Scan for the cell matching the given text and deliver its (x, y) coordinate at center. 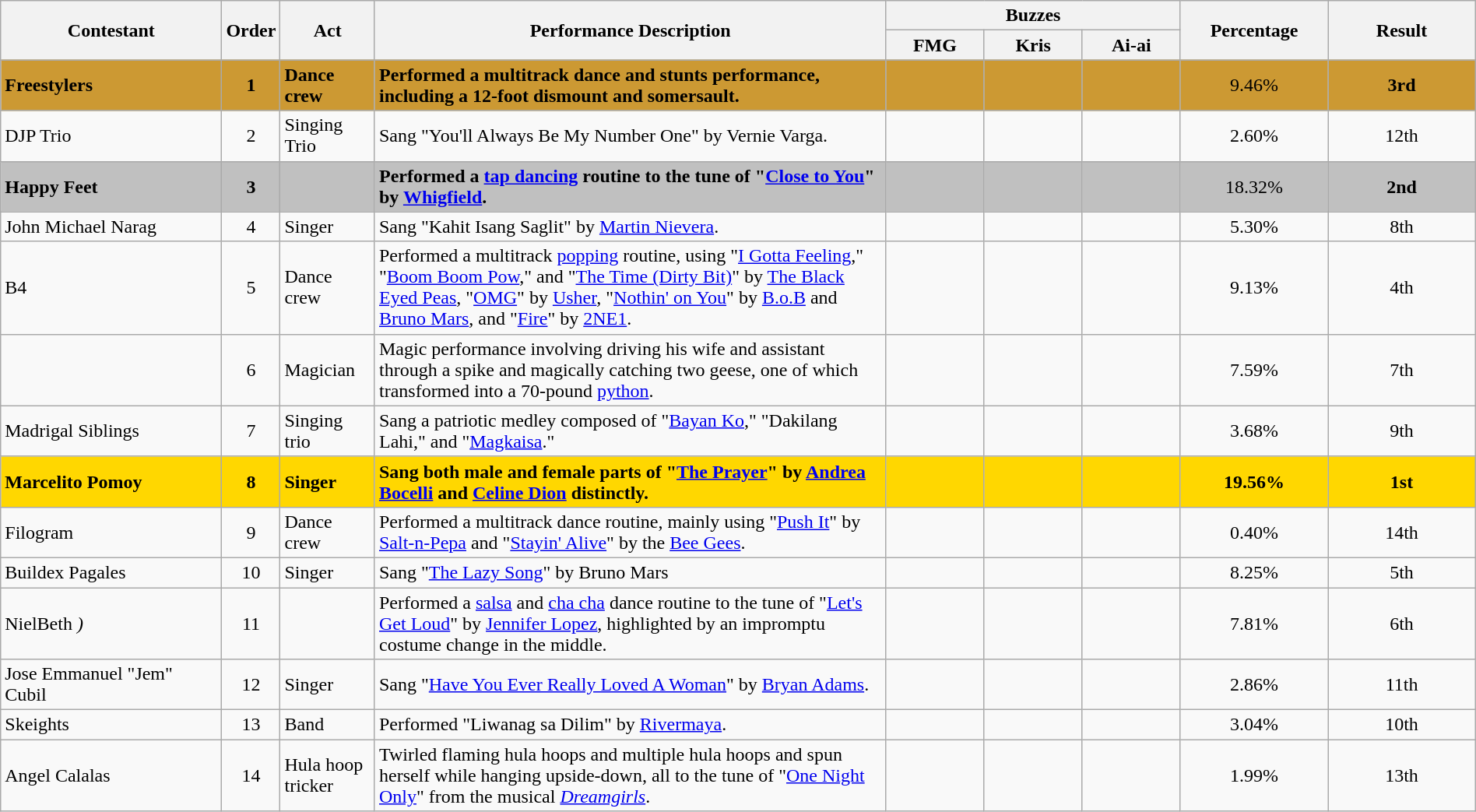
4 (251, 227)
Singing Trio (328, 135)
Skeights (111, 725)
6th (1401, 623)
Contestant (111, 30)
Sang "The Lazy Song" by Bruno Mars (630, 572)
Buzzes (1033, 16)
Performed a tap dancing routine to the tune of "Close to You" by Whigfield. (630, 187)
1st (1401, 481)
FMG (935, 45)
2.60% (1253, 135)
3rd (1401, 86)
12th (1401, 135)
Happy Feet (111, 187)
9th (1401, 431)
8.25% (1253, 572)
1.99% (1253, 775)
6 (251, 370)
3.68% (1253, 431)
7.81% (1253, 623)
14 (251, 775)
Performed a multitrack dance and stunts performance, including a 12-foot dismount and somersault. (630, 86)
10th (1401, 725)
1 (251, 86)
8th (1401, 227)
Result (1401, 30)
Marcelito Pomoy (111, 481)
5.30% (1253, 227)
7th (1401, 370)
Sang "Have You Ever Really Loved A Woman" by Bryan Adams. (630, 685)
11th (1401, 685)
Filogram (111, 533)
Jose Emmanuel "Jem" Cubil (111, 685)
13 (251, 725)
7.59% (1253, 370)
Performed a multitrack dance routine, mainly using "Push It" by Salt-n-Pepa and "Stayin' Alive" by the Bee Gees. (630, 533)
3 (251, 187)
9.46% (1253, 86)
19.56% (1253, 481)
11 (251, 623)
Performed "Liwanag sa Dilim" by Rivermaya. (630, 725)
B4 (111, 288)
13th (1401, 775)
Freestylers (111, 86)
2 (251, 135)
Band (328, 725)
4th (1401, 288)
Madrigal Siblings (111, 431)
Magician (328, 370)
Kris (1033, 45)
5 (251, 288)
Ai-ai (1131, 45)
Sang "You'll Always Be My Number One" by Vernie Varga. (630, 135)
3.04% (1253, 725)
Angel Calalas (111, 775)
Hula hoop tricker (328, 775)
18.32% (1253, 187)
Buildex Pagales (111, 572)
John Michael Narag (111, 227)
10 (251, 572)
Sang both male and female parts of "The Prayer" by Andrea Bocelli and Celine Dion distinctly. (630, 481)
Singing trio (328, 431)
7 (251, 431)
DJP Trio (111, 135)
NielBeth ) (111, 623)
Sang a patriotic medley composed of "Bayan Ko," "Dakilang Lahi," and "Magkaisa." (630, 431)
Order (251, 30)
2.86% (1253, 685)
9 (251, 533)
14th (1401, 533)
Act (328, 30)
2nd (1401, 187)
Percentage (1253, 30)
Sang "Kahit Isang Saglit" by Martin Nievera. (630, 227)
5th (1401, 572)
0.40% (1253, 533)
9.13% (1253, 288)
12 (251, 685)
8 (251, 481)
Performance Description (630, 30)
